Find where the given text appears and provide that cell's center as (x, y) coordinate. 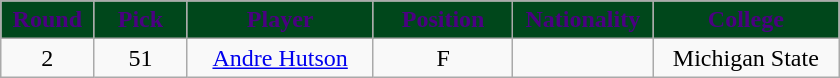
Nationality (583, 20)
Player (280, 20)
Round (48, 20)
2 (48, 58)
F (443, 58)
Michigan State (746, 58)
Position (443, 20)
Pick (140, 20)
51 (140, 58)
College (746, 20)
Andre Hutson (280, 58)
